Search for the cell housing the specified text and yield its [X, Y] center coordinate. 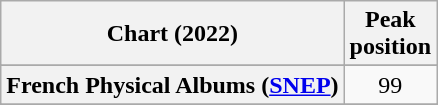
Peakposition [390, 34]
Chart (2022) [172, 34]
French Physical Albums (SNEP) [172, 85]
99 [390, 85]
